Locate the cell with the specified text and output its (X, Y) center coordinate. 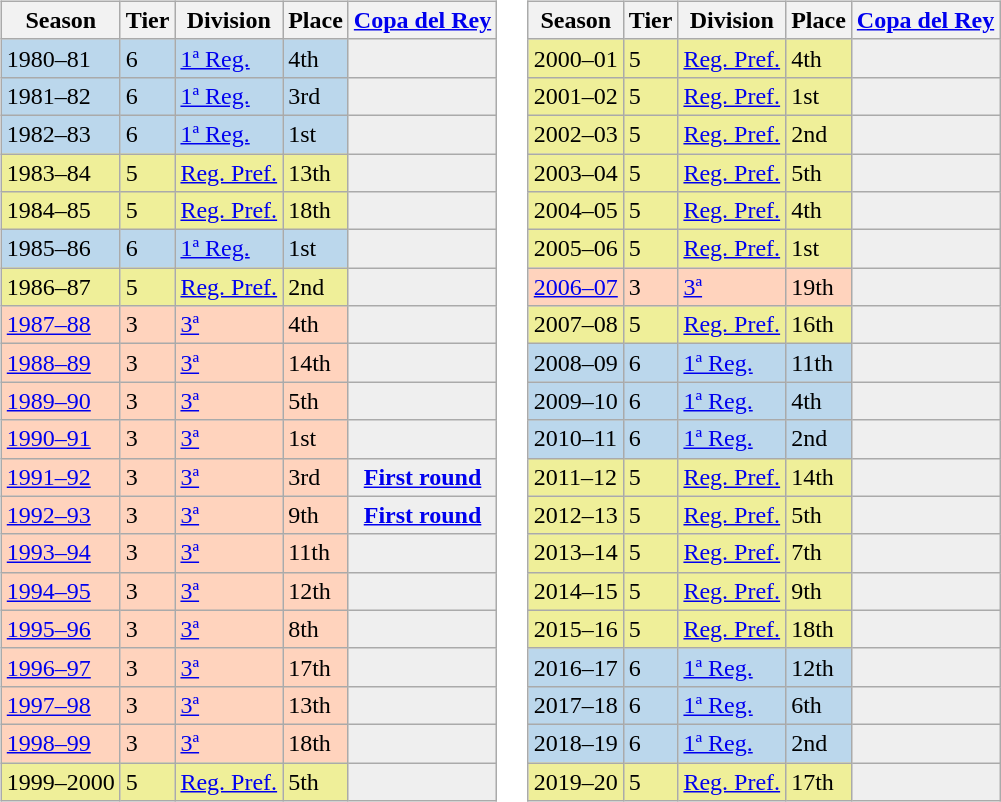
1985–86 (60, 249)
2016–17 (576, 667)
1991–92 (60, 477)
2001–02 (576, 96)
2013–14 (576, 553)
1982–83 (60, 134)
2006–07 (576, 287)
2007–08 (576, 325)
19th (819, 287)
6th (819, 705)
1983–84 (60, 173)
1980–81 (60, 58)
2012–13 (576, 515)
2000–01 (576, 58)
1992–93 (60, 515)
2015–16 (576, 629)
2019–20 (576, 781)
1996–97 (60, 667)
2009–10 (576, 401)
16th (819, 325)
1999–2000 (60, 781)
1998–99 (60, 743)
2004–05 (576, 211)
2011–12 (576, 477)
1986–87 (60, 287)
1995–96 (60, 629)
1990–91 (60, 439)
2018–19 (576, 743)
2017–18 (576, 705)
1989–90 (60, 401)
1988–89 (60, 363)
2002–03 (576, 134)
2010–11 (576, 439)
2003–04 (576, 173)
8th (316, 629)
1994–95 (60, 591)
1997–98 (60, 705)
2008–09 (576, 363)
2014–15 (576, 591)
1981–82 (60, 96)
1987–88 (60, 325)
2005–06 (576, 249)
7th (819, 553)
1993–94 (60, 553)
1984–85 (60, 211)
